From the cell containing the given text, extract its center point as (x, y) coordinate. 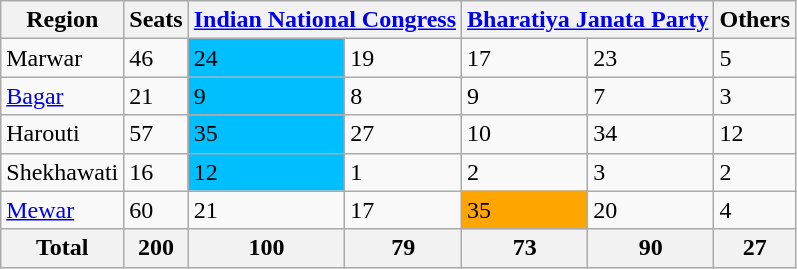
1 (404, 172)
8 (404, 96)
90 (651, 248)
200 (156, 248)
Others (755, 20)
57 (156, 134)
5 (755, 58)
Region (62, 20)
79 (404, 248)
20 (651, 210)
7 (651, 96)
60 (156, 210)
16 (156, 172)
Bagar (62, 96)
Total (62, 248)
4 (755, 210)
46 (156, 58)
Bharatiya Janata Party (588, 20)
24 (266, 58)
100 (266, 248)
34 (651, 134)
10 (525, 134)
19 (404, 58)
Harouti (62, 134)
73 (525, 248)
Shekhawati (62, 172)
Seats (156, 20)
Indian National Congress (324, 20)
23 (651, 58)
Mewar (62, 210)
Marwar (62, 58)
